Find where the given text appears and provide that cell's center as (X, Y) coordinate. 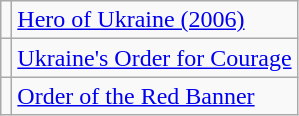
Hero of Ukraine (2006) (154, 20)
Order of the Red Banner (154, 96)
Ukraine's Order for Courage (154, 58)
